Capture the cell that displays the provided text and extract its [x, y] central coordinate. 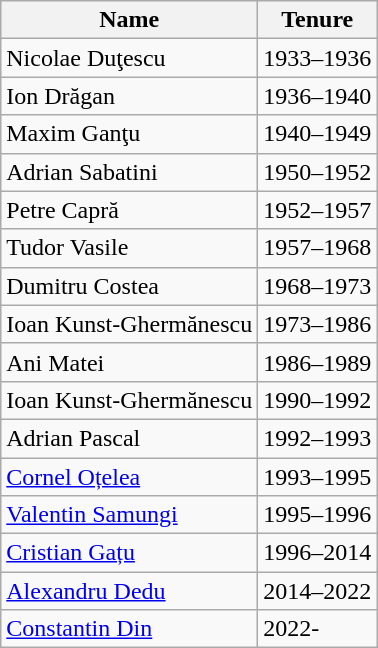
Cristian Gațu [130, 553]
1968–1973 [318, 286]
1952–1957 [318, 210]
1986–1989 [318, 362]
Maxim Ganţu [130, 134]
2022- [318, 629]
1990–1992 [318, 400]
Alexandru Dedu [130, 591]
Cornel Oțelea [130, 477]
Adrian Pascal [130, 438]
1995–1996 [318, 515]
Petre Capră [130, 210]
1940–1949 [318, 134]
1992–1993 [318, 438]
Ani Matei [130, 362]
1936–1940 [318, 96]
Valentin Samungi [130, 515]
Tudor Vasile [130, 248]
Tenure [318, 20]
1993–1995 [318, 477]
1973–1986 [318, 324]
Dumitru Costea [130, 286]
Nicolae Duţescu [130, 58]
Name [130, 20]
Ion Drăgan [130, 96]
Adrian Sabatini [130, 172]
2014–2022 [318, 591]
1957–1968 [318, 248]
1933–1936 [318, 58]
Constantin Din [130, 629]
1996–2014 [318, 553]
1950–1952 [318, 172]
